Search for the cell housing the specified text and yield its (x, y) center coordinate. 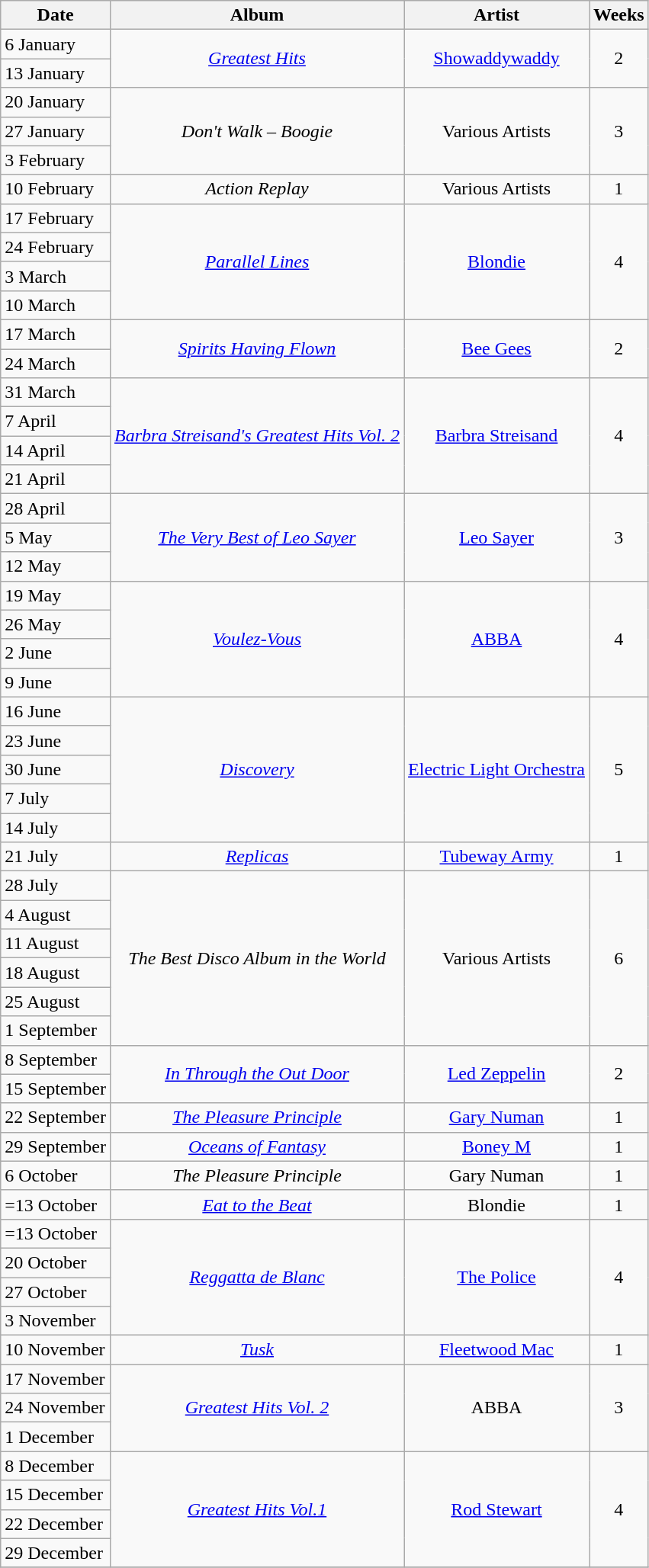
30 June (56, 769)
7 April (56, 422)
Leo Sayer (497, 537)
29 December (56, 1553)
Bee Gees (497, 348)
Spirits Having Flown (256, 348)
10 March (56, 305)
Oceans of Fantasy (256, 1146)
15 September (56, 1089)
Boney M (497, 1146)
21 April (56, 479)
Album (256, 15)
27 January (56, 131)
13 January (56, 73)
Artist (497, 15)
Greatest Hits Vol. 2 (256, 1408)
18 August (56, 973)
In Through the Out Door (256, 1074)
24 February (56, 247)
Discovery (256, 769)
Replicas (256, 857)
20 January (56, 102)
The Best Disco Album in the World (256, 958)
4 August (56, 915)
Voulez-Vous (256, 639)
8 December (56, 1466)
5 (618, 769)
28 July (56, 886)
26 May (56, 624)
Electric Light Orchestra (497, 769)
3 November (56, 1321)
22 September (56, 1117)
3 February (56, 160)
Fleetwood Mac (497, 1350)
29 September (56, 1146)
17 February (56, 218)
Parallel Lines (256, 261)
The Very Best of Leo Sayer (256, 537)
17 November (56, 1379)
Barbra Streisand (497, 436)
Led Zeppelin (497, 1074)
Greatest Hits Vol.1 (256, 1509)
28 April (56, 508)
20 October (56, 1262)
14 July (56, 827)
6 October (56, 1175)
Don't Walk – Boogie (256, 131)
The Police (497, 1277)
2 June (56, 653)
11 August (56, 944)
Showaddywaddy (497, 59)
Reggatta de Blanc (256, 1277)
9 June (56, 682)
19 May (56, 595)
7 July (56, 798)
5 May (56, 537)
23 June (56, 740)
1 December (56, 1437)
6 January (56, 44)
6 (618, 958)
12 May (56, 566)
14 April (56, 451)
Date (56, 15)
24 March (56, 364)
31 March (56, 393)
Tubeway Army (497, 857)
3 March (56, 276)
Greatest Hits (256, 59)
Action Replay (256, 189)
16 June (56, 711)
1 September (56, 1031)
Rod Stewart (497, 1509)
17 March (56, 334)
Weeks (618, 15)
24 November (56, 1408)
8 September (56, 1060)
22 December (56, 1524)
15 December (56, 1495)
10 November (56, 1350)
25 August (56, 1002)
27 October (56, 1292)
Barbra Streisand's Greatest Hits Vol. 2 (256, 436)
Eat to the Beat (256, 1204)
10 February (56, 189)
21 July (56, 857)
Tusk (256, 1350)
